Find where the given text appears and provide that cell's center as [X, Y] coordinate. 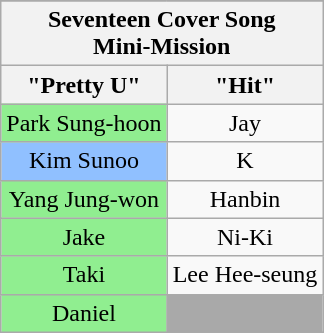
"Hit" [245, 85]
Seventeen Cover SongMini-Mission [162, 34]
Jake [84, 237]
Jay [245, 123]
Kim Sunoo [84, 161]
K [245, 161]
Ni-Ki [245, 237]
Daniel [84, 313]
Park Sung-hoon [84, 123]
Yang Jung-won [84, 199]
Taki [84, 275]
Lee Hee-seung [245, 275]
"Pretty U" [84, 85]
Hanbin [245, 199]
